Find where the given text appears and provide that cell's center as [x, y] coordinate. 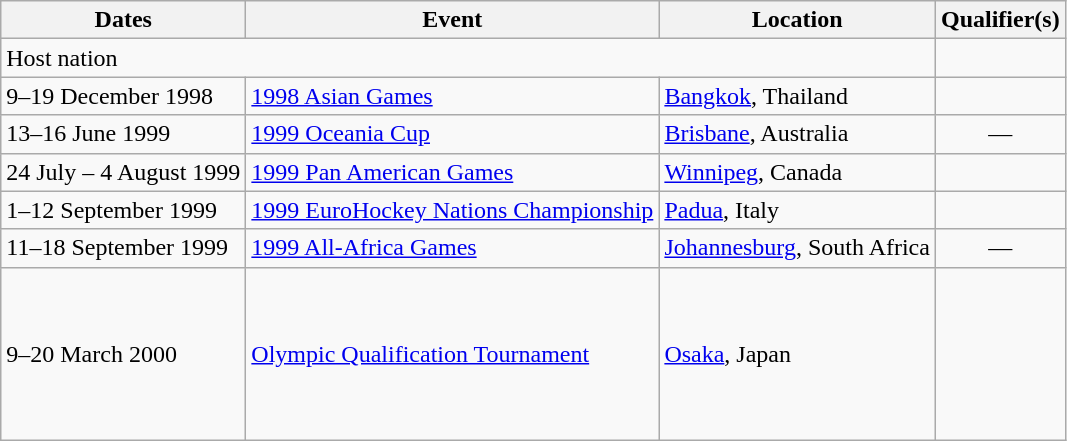
1999 EuroHockey Nations Championship [452, 210]
Brisbane, Australia [798, 134]
11–18 September 1999 [124, 248]
Padua, Italy [798, 210]
1999 All-Africa Games [452, 248]
Host nation [468, 58]
9–19 December 1998 [124, 96]
24 July – 4 August 1999 [124, 172]
1999 Oceania Cup [452, 134]
1–12 September 1999 [124, 210]
Qualifier(s) [1000, 20]
Event [452, 20]
Osaka, Japan [798, 354]
Bangkok, Thailand [798, 96]
Location [798, 20]
Dates [124, 20]
Olympic Qualification Tournament [452, 354]
1999 Pan American Games [452, 172]
13–16 June 1999 [124, 134]
9–20 March 2000 [124, 354]
Winnipeg, Canada [798, 172]
Johannesburg, South Africa [798, 248]
1998 Asian Games [452, 96]
